Determine the [X, Y] coordinate at the center of the cell enclosing the given text.  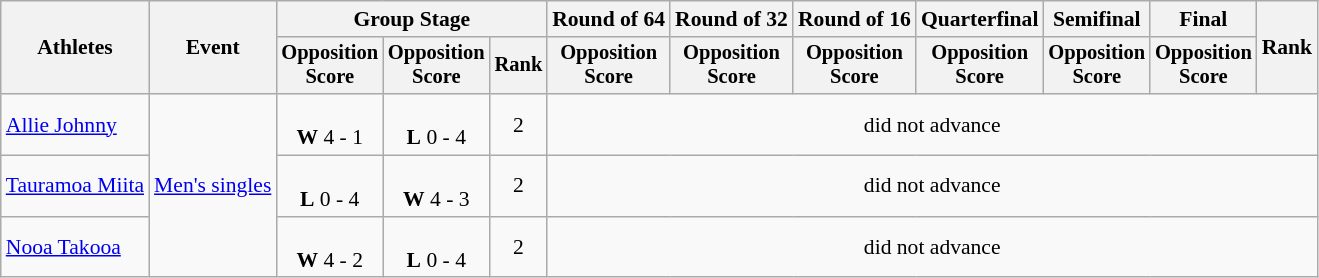
Final [1204, 19]
Round of 64 [608, 19]
Nooa Takooa [75, 248]
W 4 - 1 [330, 124]
W 4 - 3 [436, 186]
Round of 16 [854, 19]
Group Stage [412, 19]
Round of 32 [732, 19]
Allie Johnny [75, 124]
Men's singles [212, 186]
Athletes [75, 48]
Quarterfinal [980, 19]
Event [212, 48]
Semifinal [1096, 19]
Tauramoa Miita [75, 186]
W 4 - 2 [330, 248]
